Identify which cell holds the provided text, then report its [x, y] central coordinate. 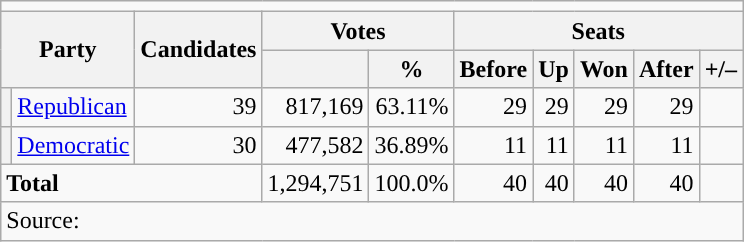
Up [554, 69]
+/– [720, 69]
817,169 [316, 107]
Seats [598, 31]
39 [198, 107]
Before [494, 69]
Democratic [74, 145]
63.11% [412, 107]
After [666, 69]
Votes [358, 31]
Source: [372, 221]
36.89% [412, 145]
477,582 [316, 145]
Won [604, 69]
% [412, 69]
1,294,751 [316, 183]
Total [132, 183]
Candidates [198, 50]
30 [198, 145]
100.0% [412, 183]
Republican [74, 107]
Party [68, 50]
